Pinpoint the cell where the given text exists, returning its [X, Y] midpoint coordinate. 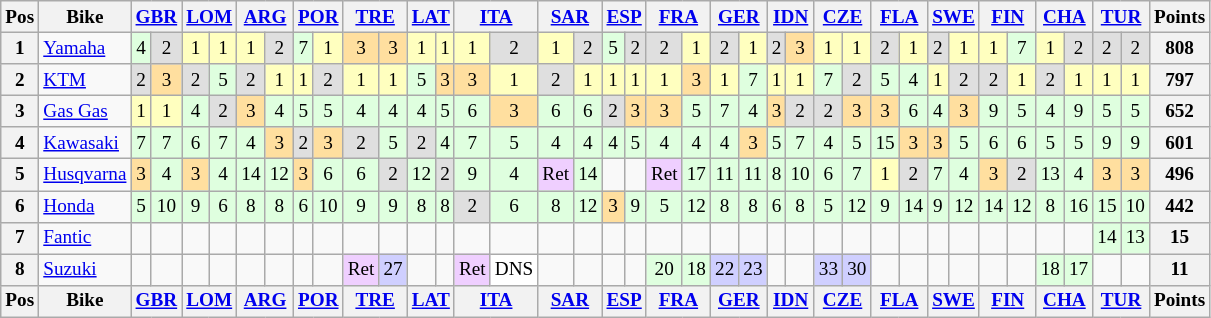
Gas Gas [85, 111]
652 [1179, 111]
27 [393, 270]
Yamaha [85, 48]
Fantic [85, 238]
16 [1078, 206]
KTM [85, 80]
20 [664, 270]
797 [1179, 80]
30 [857, 270]
DNS [514, 270]
22 [724, 270]
442 [1179, 206]
Husqvarna [85, 175]
496 [1179, 175]
Suzuki [85, 270]
Honda [85, 206]
23 [753, 270]
601 [1179, 143]
Kawasaki [85, 143]
808 [1179, 48]
33 [828, 270]
